Scan for the cell matching the given text and deliver its [X, Y] coordinate at center. 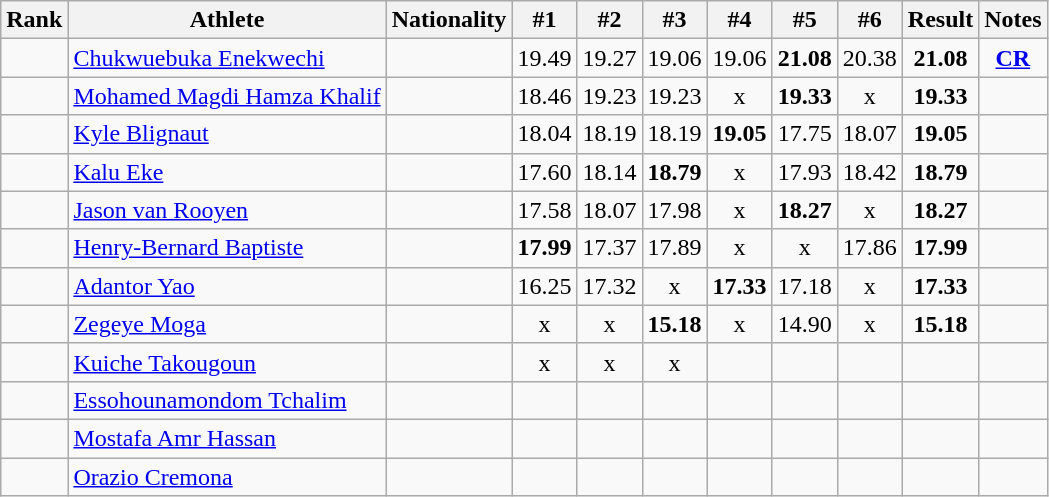
18.46 [544, 96]
Kyle Blignaut [227, 134]
19.27 [610, 58]
#1 [544, 20]
Jason van Rooyen [227, 210]
18.14 [610, 172]
Zegeye Moga [227, 324]
19.49 [544, 58]
#5 [804, 20]
18.42 [870, 172]
17.89 [674, 248]
16.25 [544, 286]
17.86 [870, 248]
18.04 [544, 134]
17.58 [544, 210]
Notes [1013, 20]
17.37 [610, 248]
Henry-Bernard Baptiste [227, 248]
17.60 [544, 172]
17.93 [804, 172]
Mostafa Amr Hassan [227, 438]
Nationality [449, 20]
Athlete [227, 20]
#6 [870, 20]
17.98 [674, 210]
Chukwuebuka Enekwechi [227, 58]
20.38 [870, 58]
17.75 [804, 134]
CR [1013, 58]
#4 [740, 20]
#3 [674, 20]
Mohamed Magdi Hamza Khalif [227, 96]
Kalu Eke [227, 172]
#2 [610, 20]
Rank [34, 20]
Orazio Cremona [227, 477]
17.18 [804, 286]
14.90 [804, 324]
Adantor Yao [227, 286]
Result [940, 20]
Kuiche Takougoun [227, 362]
Essohounamondom Tchalim [227, 400]
17.32 [610, 286]
